Scan for the cell matching the given text and deliver its [X, Y] coordinate at center. 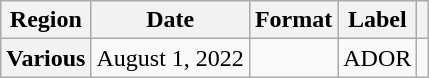
Various [46, 58]
Region [46, 20]
Label [378, 20]
Date [170, 20]
August 1, 2022 [170, 58]
ADOR [378, 58]
Format [293, 20]
